Scan for the cell matching the given text and deliver its [x, y] coordinate at center. 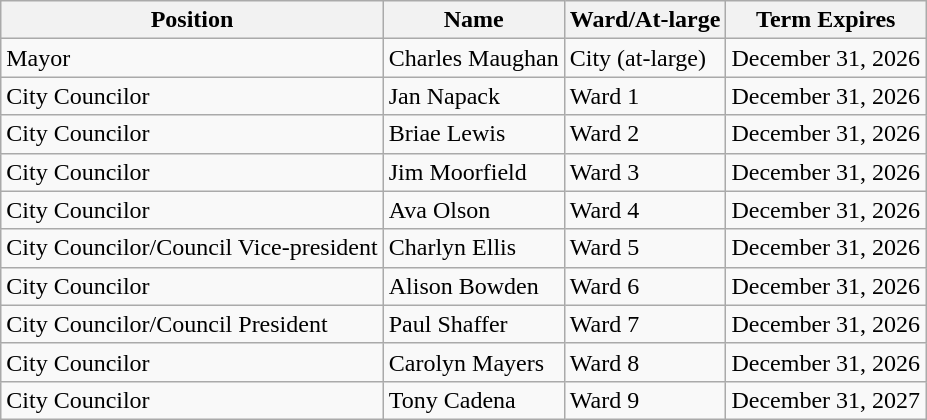
Name [474, 20]
Term Expires [826, 20]
Mayor [192, 58]
Jim Moorfield [474, 172]
Ava Olson [474, 210]
Tony Cadena [474, 400]
Ward/At-large [645, 20]
Jan Napack [474, 96]
Briae Lewis [474, 134]
Ward 9 [645, 400]
Ward 5 [645, 248]
Ward 6 [645, 286]
City (at-large) [645, 58]
Ward 1 [645, 96]
Ward 7 [645, 324]
Charlyn Ellis [474, 248]
City Councilor/Council Vice-president [192, 248]
Ward 8 [645, 362]
Position [192, 20]
Carolyn Mayers [474, 362]
Ward 2 [645, 134]
Alison Bowden [474, 286]
Charles Maughan [474, 58]
December 31, 2027 [826, 400]
Ward 3 [645, 172]
City Councilor/Council President [192, 324]
Ward 4 [645, 210]
Paul Shaffer [474, 324]
